Determine the (X, Y) coordinate at the center of the cell enclosing the given text.  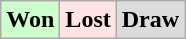
Won (30, 20)
Lost (88, 20)
Draw (150, 20)
